Pinpoint the cell where the given text exists, returning its [x, y] midpoint coordinate. 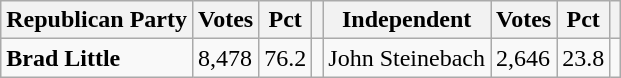
76.2 [286, 58]
8,478 [225, 58]
2,646 [523, 58]
Independent [407, 20]
Republican Party [97, 20]
John Steinebach [407, 58]
Brad Little [97, 58]
23.8 [584, 58]
